Find where the given text appears and provide that cell's center as (X, Y) coordinate. 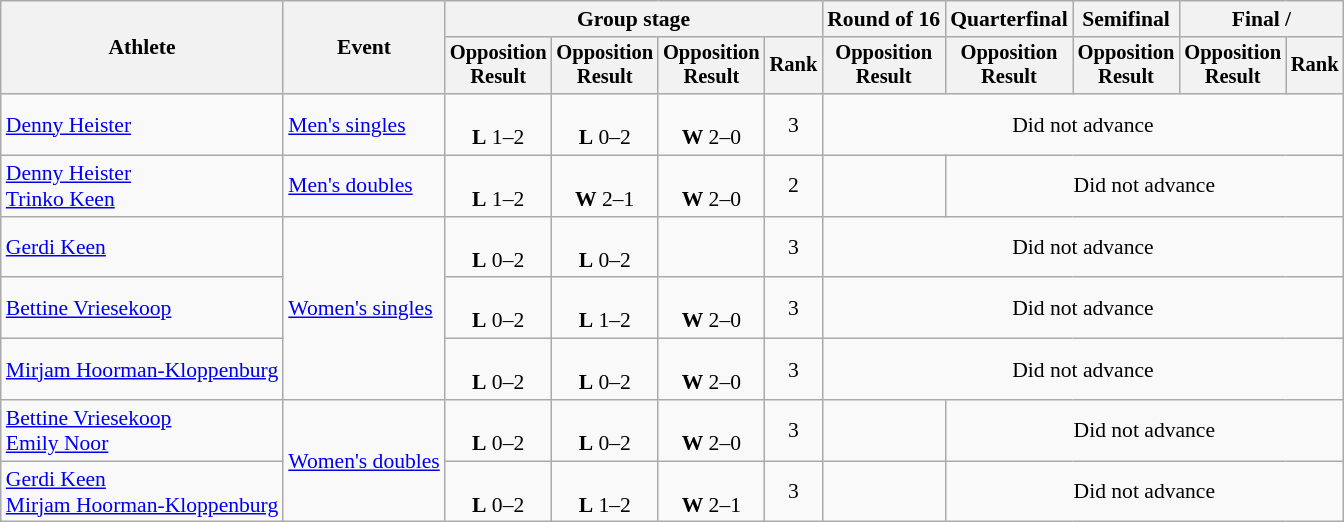
Denny HeisterTrinko Keen (142, 186)
Gerdi KeenMirjam Hoorman-Kloppenburg (142, 492)
2 (794, 186)
Quarterfinal (1009, 19)
Bettine VriesekoopEmily Noor (142, 430)
Men's singles (364, 124)
Women's singles (364, 308)
Semifinal (1126, 19)
Mirjam Hoorman-Kloppenburg (142, 370)
Event (364, 48)
Men's doubles (364, 186)
Gerdi Keen (142, 248)
Women's doubles (364, 461)
Final / (1261, 19)
Denny Heister (142, 124)
Group stage (634, 19)
Bettine Vriesekoop (142, 308)
Round of 16 (884, 19)
Athlete (142, 48)
